Return [x, y] of the center of cell containing provided text 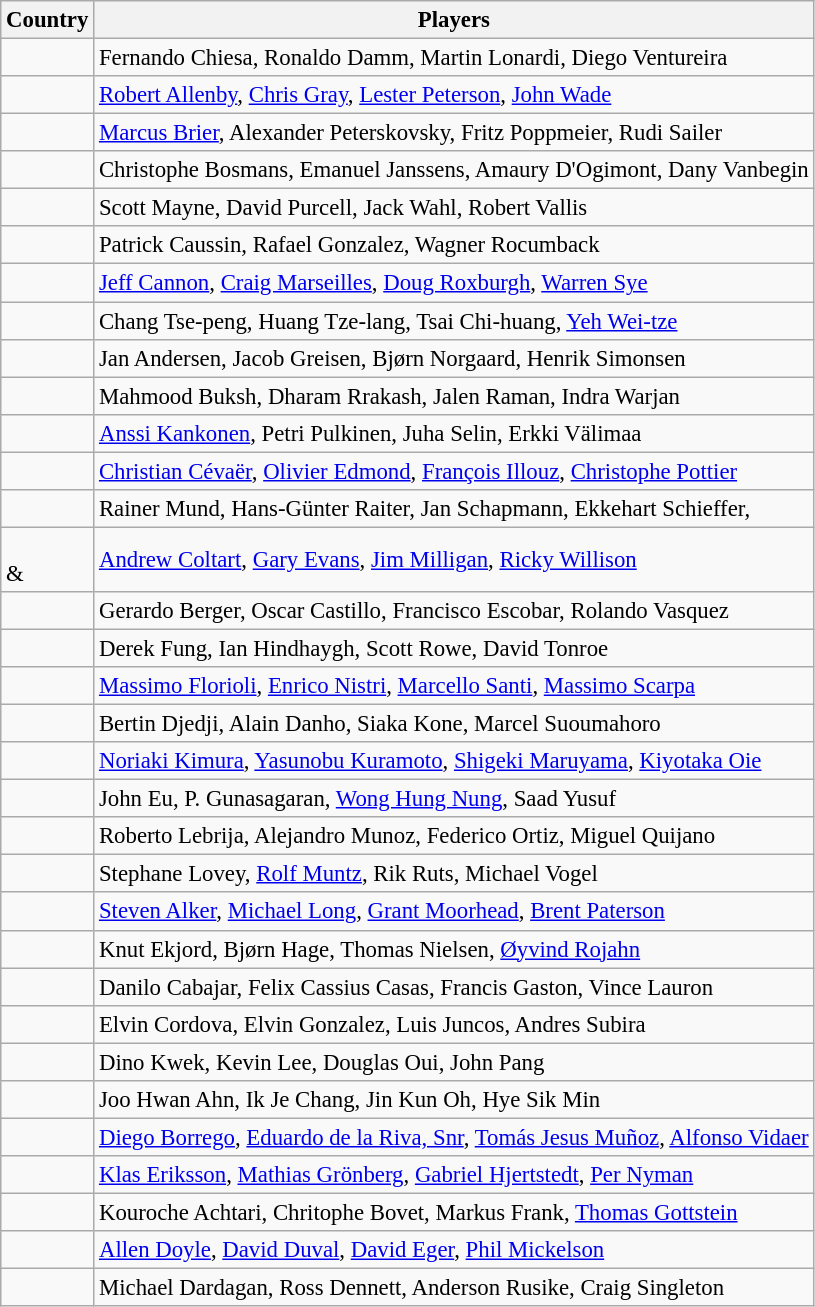
Scott Mayne, David Purcell, Jack Wahl, Robert Vallis [454, 208]
Country [48, 20]
Fernando Chiesa, Ronaldo Damm, Martin Lonardi, Diego Ventureira [454, 58]
Players [454, 20]
Joo Hwan Ahn, Ik Je Chang, Jin Kun Oh, Hye Sik Min [454, 1100]
John Eu, P. Gunasagaran, Wong Hung Nung, Saad Yusuf [454, 799]
Andrew Coltart, Gary Evans, Jim Milligan, Ricky Willison [454, 560]
Kouroche Achtari, Chritophe Bovet, Markus Frank, Thomas Gottstein [454, 1212]
Jan Andersen, Jacob Greisen, Bjørn Norgaard, Henrik Simonsen [454, 358]
Mahmood Buksh, Dharam Rrakash, Jalen Raman, Indra Warjan [454, 396]
Dino Kwek, Kevin Lee, Douglas Oui, John Pang [454, 1062]
Danilo Cabajar, Felix Cassius Casas, Francis Gaston, Vince Lauron [454, 987]
Anssi Kankonen, Petri Pulkinen, Juha Selin, Erkki Välimaa [454, 433]
Klas Eriksson, Mathias Grönberg, Gabriel Hjertstedt, Per Nyman [454, 1175]
Elvin Cordova, Elvin Gonzalez, Luis Juncos, Andres Subira [454, 1024]
Robert Allenby, Chris Gray, Lester Peterson, John Wade [454, 95]
Patrick Caussin, Rafael Gonzalez, Wagner Rocumback [454, 245]
Michael Dardagan, Ross Dennett, Anderson Rusike, Craig Singleton [454, 1288]
Jeff Cannon, Craig Marseilles, Doug Roxburgh, Warren Sye [454, 283]
Marcus Brier, Alexander Peterskovsky, Fritz Poppmeier, Rudi Sailer [454, 133]
Knut Ekjord, Bjørn Hage, Thomas Nielsen, Øyvind Rojahn [454, 949]
Chang Tse-peng, Huang Tze-lang, Tsai Chi-huang, Yeh Wei-tze [454, 321]
Steven Alker, Michael Long, Grant Moorhead, Brent Paterson [454, 912]
Diego Borrego, Eduardo de la Riva, Snr, Tomás Jesus Muñoz, Alfonso Vidaer [454, 1137]
Noriaki Kimura, Yasunobu Kuramoto, Shigeki Maruyama, Kiyotaka Oie [454, 761]
Stephane Lovey, Rolf Muntz, Rik Ruts, Michael Vogel [454, 874]
Christophe Bosmans, Emanuel Janssens, Amaury D'Ogimont, Dany Vanbegin [454, 170]
Rainer Mund, Hans-Günter Raiter, Jan Schapmann, Ekkehart Schieffer, [454, 509]
Gerardo Berger, Oscar Castillo, Francisco Escobar, Rolando Vasquez [454, 611]
Massimo Florioli, Enrico Nistri, Marcello Santi, Massimo Scarpa [454, 686]
Bertin Djedji, Alain Danho, Siaka Kone, Marcel Suoumahoro [454, 724]
& [48, 560]
Allen Doyle, David Duval, David Eger, Phil Mickelson [454, 1250]
Derek Fung, Ian Hindhaygh, Scott Rowe, David Tonroe [454, 648]
Roberto Lebrija, Alejandro Munoz, Federico Ortiz, Miguel Quijano [454, 836]
Christian Cévaër, Olivier Edmond, François Illouz, Christophe Pottier [454, 471]
